Return [X, Y] of the center of cell containing provided text 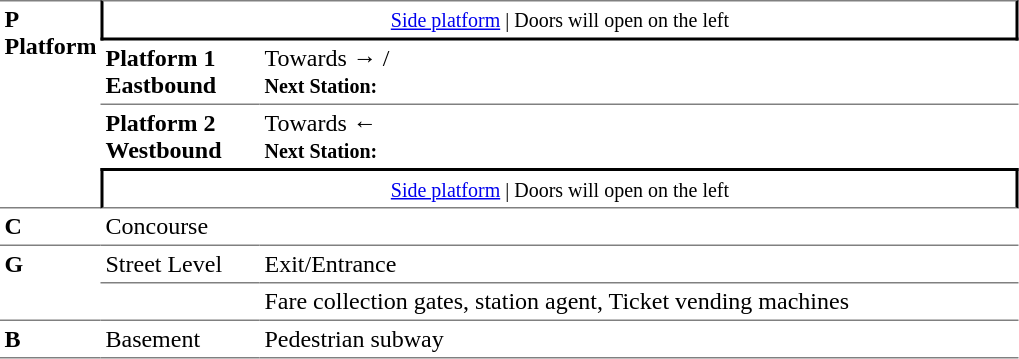
Towards ← Next Station: [640, 136]
Concourse [180, 226]
Pedestrian subway [640, 340]
B [50, 340]
Street Level [180, 264]
Platform 2Westbound [180, 136]
C [50, 226]
PPlatform [50, 104]
Exit/Entrance [640, 264]
Basement [180, 340]
G [50, 282]
Fare collection gates, station agent, Ticket vending machines [640, 303]
Towards → / Next Station: [640, 72]
Platform 1Eastbound [180, 72]
